For the text-containing cell, return its midpoint in [x, y] coordinate format. 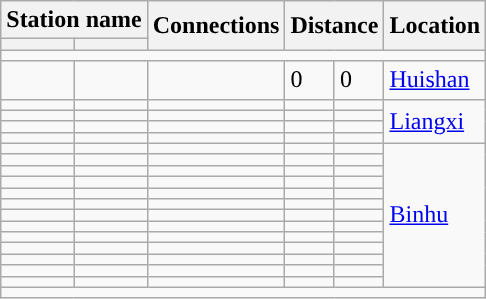
Connections [216, 26]
Station name [74, 20]
Huishan [435, 80]
Distance [334, 26]
Location [435, 26]
Binhu [435, 215]
Liangxi [435, 121]
